Find where the given text appears and provide that cell's center as [x, y] coordinate. 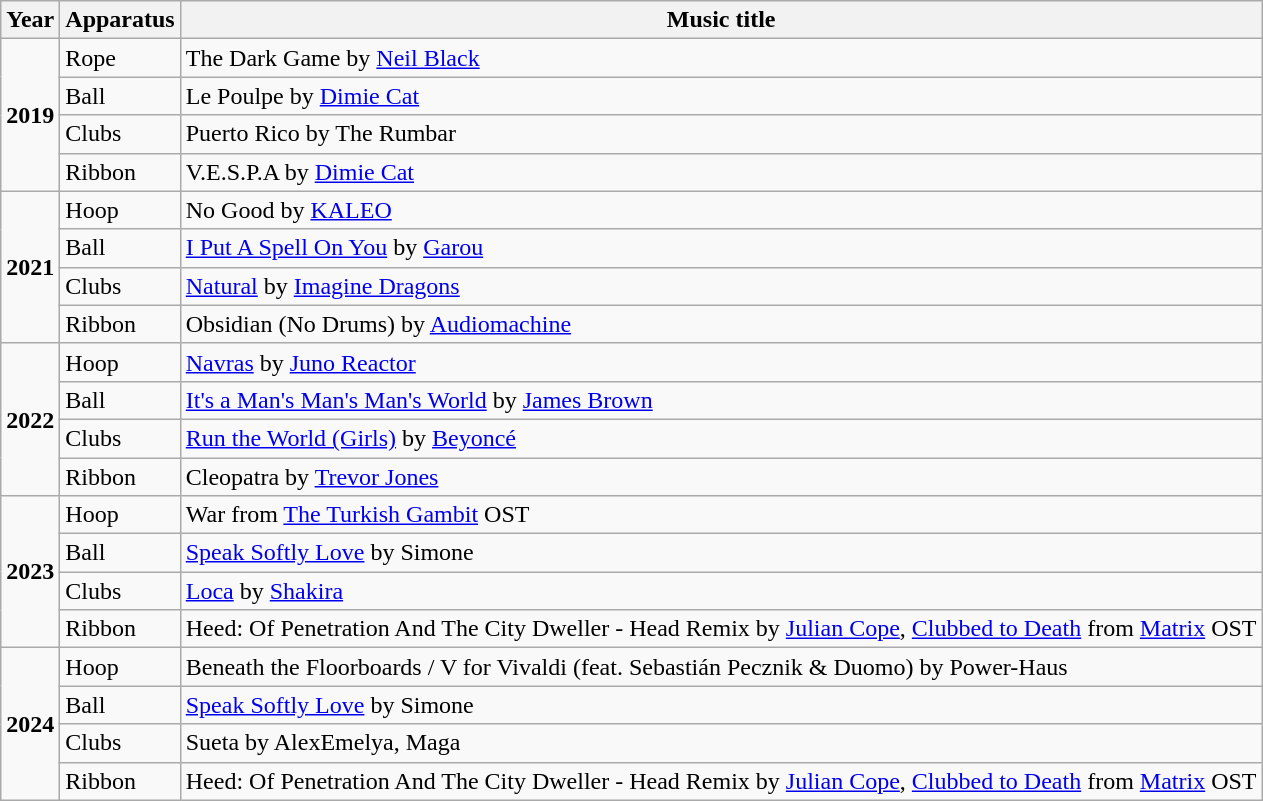
2019 [30, 115]
2022 [30, 419]
War from The Turkish Gambit OST [721, 515]
The Dark Game by Neil Black [721, 58]
Loca by Shakira [721, 591]
No Good by KALEO [721, 210]
2023 [30, 572]
2024 [30, 724]
2021 [30, 267]
It's a Man's Man's Man's World by James Brown [721, 400]
Natural by Imagine Dragons [721, 286]
V.E.S.P.A by Dimie Cat [721, 172]
Apparatus [120, 20]
Rope [120, 58]
Obsidian (No Drums) by Audiomachine [721, 324]
Beneath the Floorboards / V for Vivaldi (feat. Sebastián Pecznik & Duomo) by Power-Haus [721, 667]
Puerto Rico by The Rumbar [721, 134]
Run the World (Girls) by Beyoncé [721, 438]
Year [30, 20]
Sueta by AlexEmelya, Maga [721, 743]
Cleopatra by Trevor Jones [721, 477]
Navras by Juno Reactor [721, 362]
I Put A Spell On You by Garou [721, 248]
Music title [721, 20]
Le Poulpe by Dimie Cat [721, 96]
